Find where the given text appears and provide that cell's center as [x, y] coordinate. 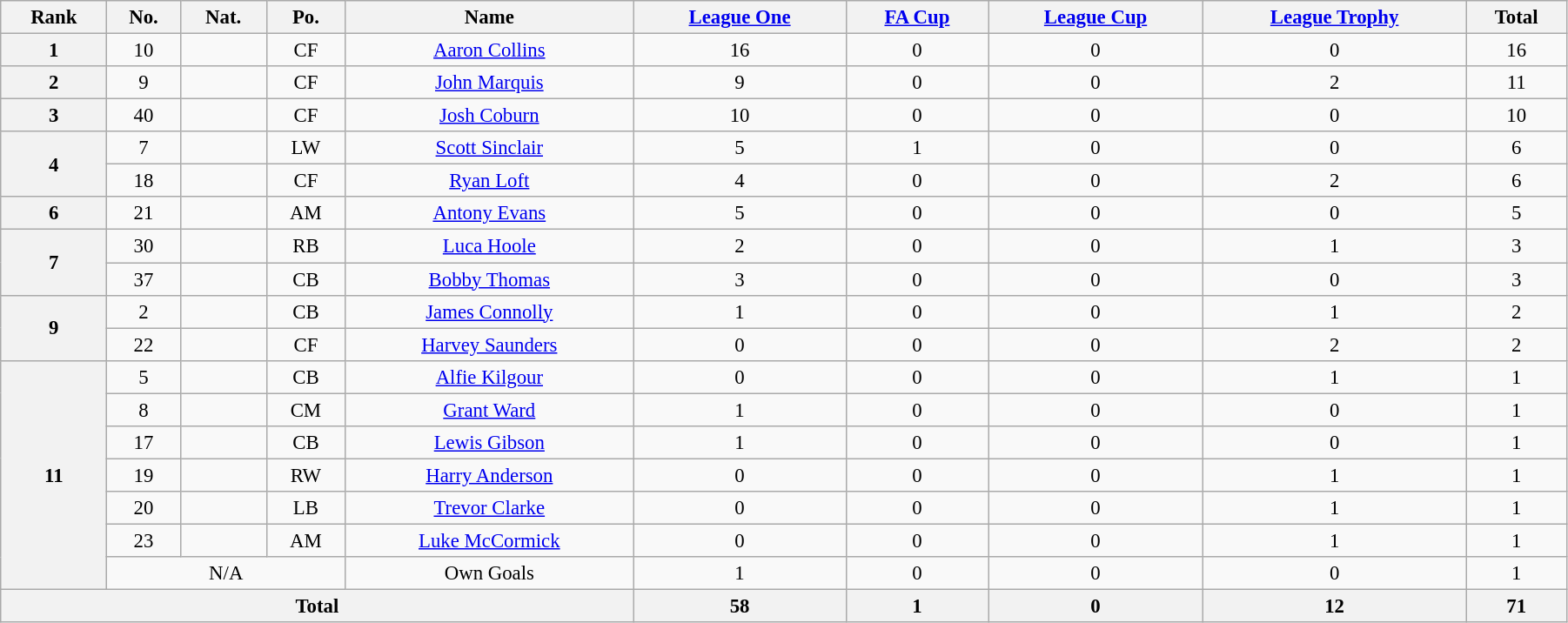
40 [144, 116]
23 [144, 540]
Trevor Clarke [489, 508]
Rank [54, 17]
No. [144, 17]
Po. [306, 17]
League One [740, 17]
Harry Anderson [489, 475]
N/A [226, 573]
18 [144, 181]
LB [306, 508]
58 [740, 606]
Lewis Gibson [489, 443]
17 [144, 443]
Aaron Collins [489, 50]
RW [306, 475]
Nat. [223, 17]
League Trophy [1334, 17]
21 [144, 213]
8 [144, 410]
Bobby Thomas [489, 279]
Luke McCormick [489, 540]
19 [144, 475]
Name [489, 17]
League Cup [1096, 17]
Scott Sinclair [489, 148]
30 [144, 246]
12 [1334, 606]
LW [306, 148]
Harvey Saunders [489, 345]
John Marquis [489, 83]
Grant Ward [489, 410]
37 [144, 279]
Own Goals [489, 573]
Ryan Loft [489, 181]
CM [306, 410]
22 [144, 345]
Luca Hoole [489, 246]
Antony Evans [489, 213]
20 [144, 508]
Alfie Kilgour [489, 377]
RB [306, 246]
FA Cup [917, 17]
James Connolly [489, 311]
Josh Coburn [489, 116]
71 [1517, 606]
